Provide the [x, y] coordinate of the cell's center where the given text is located.  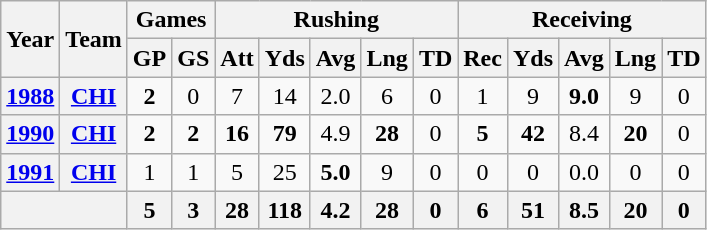
16 [237, 134]
8.5 [584, 210]
5.0 [336, 172]
118 [284, 210]
2.0 [336, 96]
Year [30, 39]
0.0 [584, 172]
42 [532, 134]
Team [94, 39]
1988 [30, 96]
25 [284, 172]
9.0 [584, 96]
79 [284, 134]
14 [284, 96]
7 [237, 96]
3 [194, 210]
4.2 [336, 210]
Rushing [336, 20]
1991 [30, 172]
Receiving [582, 20]
8.4 [584, 134]
51 [532, 210]
GP [149, 58]
Rec [483, 58]
GS [194, 58]
Games [170, 20]
1990 [30, 134]
4.9 [336, 134]
Att [237, 58]
